Determine the (X, Y) coordinate at the center of the cell enclosing the given text.  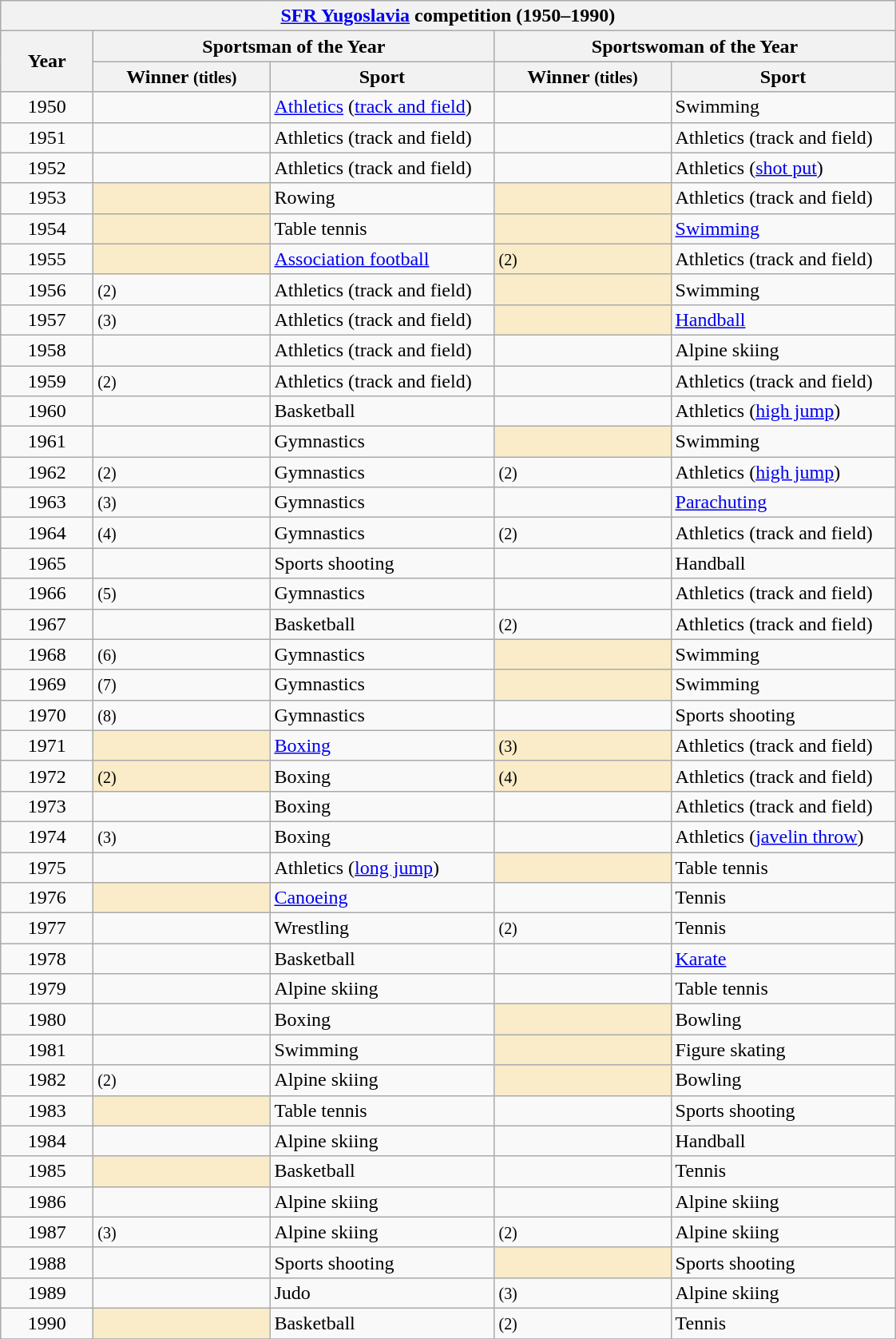
1951 (47, 137)
1980 (47, 1019)
1978 (47, 959)
1981 (47, 1050)
1987 (47, 1232)
1989 (47, 1293)
1982 (47, 1080)
1984 (47, 1141)
1961 (47, 442)
Athletics (shot put) (783, 168)
1953 (47, 198)
Wrestling (382, 928)
1957 (47, 320)
1959 (47, 381)
Parachuting (783, 503)
1983 (47, 1111)
1970 (47, 715)
1966 (47, 594)
1954 (47, 228)
1956 (47, 289)
(8) (182, 715)
Canoeing (382, 898)
1967 (47, 624)
Year (47, 62)
1968 (47, 654)
1988 (47, 1262)
Sportswoman of the Year (695, 46)
1952 (47, 168)
1969 (47, 685)
1965 (47, 563)
1985 (47, 1171)
Rowing (382, 198)
Sportsman of the Year (294, 46)
1963 (47, 503)
Figure skating (783, 1050)
Association football (382, 259)
1955 (47, 259)
1950 (47, 107)
(5) (182, 594)
1986 (47, 1202)
Judo (382, 1293)
1974 (47, 836)
1977 (47, 928)
1979 (47, 989)
1973 (47, 806)
Athletics (long jump) (382, 867)
(7) (182, 685)
SFR Yugoslavia competition (1950–1990) (448, 16)
Karate (783, 959)
Athletics (javelin throw) (783, 836)
1990 (47, 1323)
1960 (47, 411)
1962 (47, 472)
1958 (47, 350)
1972 (47, 776)
1971 (47, 745)
1976 (47, 898)
1964 (47, 533)
(6) (182, 654)
1975 (47, 867)
